From the cell containing the given text, extract its center point as [X, Y] coordinate. 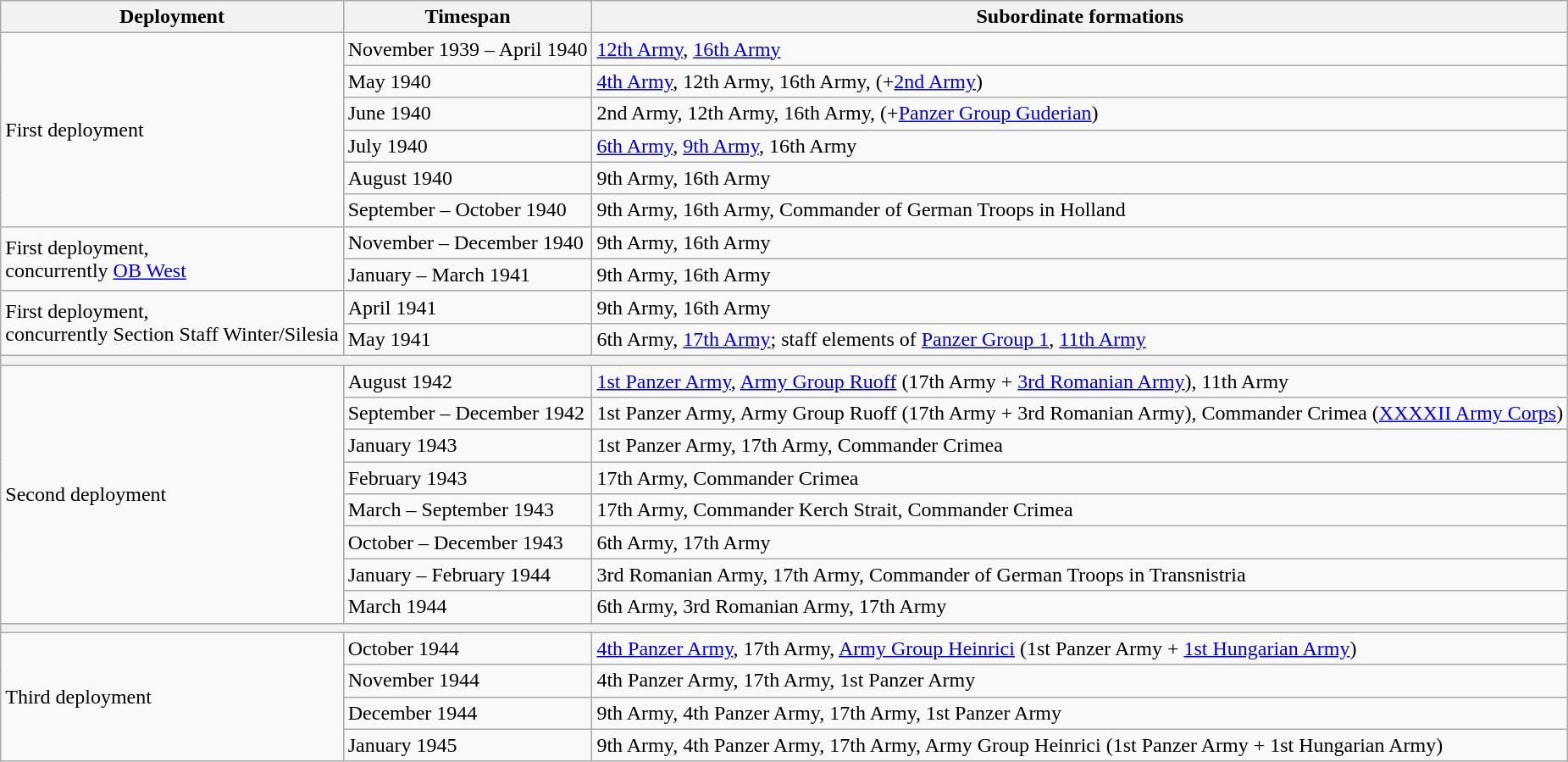
9th Army, 4th Panzer Army, 17th Army, 1st Panzer Army [1080, 713]
4th Panzer Army, 17th Army, 1st Panzer Army [1080, 681]
May 1941 [468, 339]
6th Army, 9th Army, 16th Army [1080, 146]
6th Army, 3rd Romanian Army, 17th Army [1080, 607]
June 1940 [468, 114]
August 1940 [468, 178]
March 1944 [468, 607]
November 1944 [468, 681]
First deployment,concurrently OB West [172, 259]
2nd Army, 12th Army, 16th Army, (+Panzer Group Guderian) [1080, 114]
6th Army, 17th Army; staff elements of Panzer Group 1, 11th Army [1080, 339]
17th Army, Commander Kerch Strait, Commander Crimea [1080, 510]
December 1944 [468, 713]
4th Army, 12th Army, 16th Army, (+2nd Army) [1080, 81]
October – December 1943 [468, 542]
First deployment,concurrently Section Staff Winter/Silesia [172, 323]
1st Panzer Army, Army Group Ruoff (17th Army + 3rd Romanian Army), Commander Crimea (XXXXII Army Corps) [1080, 414]
9th Army, 16th Army, Commander of German Troops in Holland [1080, 210]
February 1943 [468, 478]
September – December 1942 [468, 414]
April 1941 [468, 307]
January 1943 [468, 446]
November 1939 – April 1940 [468, 49]
17th Army, Commander Crimea [1080, 478]
January – February 1944 [468, 575]
6th Army, 17th Army [1080, 542]
9th Army, 4th Panzer Army, 17th Army, Army Group Heinrici (1st Panzer Army + 1st Hungarian Army) [1080, 745]
January – March 1941 [468, 275]
Deployment [172, 17]
March – September 1943 [468, 510]
November – December 1940 [468, 242]
3rd Romanian Army, 17th Army, Commander of German Troops in Transnistria [1080, 575]
First deployment [172, 130]
August 1942 [468, 381]
Timespan [468, 17]
1st Panzer Army, 17th Army, Commander Crimea [1080, 446]
Second deployment [172, 493]
January 1945 [468, 745]
July 1940 [468, 146]
October 1944 [468, 648]
1st Panzer Army, Army Group Ruoff (17th Army + 3rd Romanian Army), 11th Army [1080, 381]
September – October 1940 [468, 210]
May 1940 [468, 81]
Subordinate formations [1080, 17]
Third deployment [172, 697]
4th Panzer Army, 17th Army, Army Group Heinrici (1st Panzer Army + 1st Hungarian Army) [1080, 648]
12th Army, 16th Army [1080, 49]
